Locate the cell with the specified text and output its [X, Y] center coordinate. 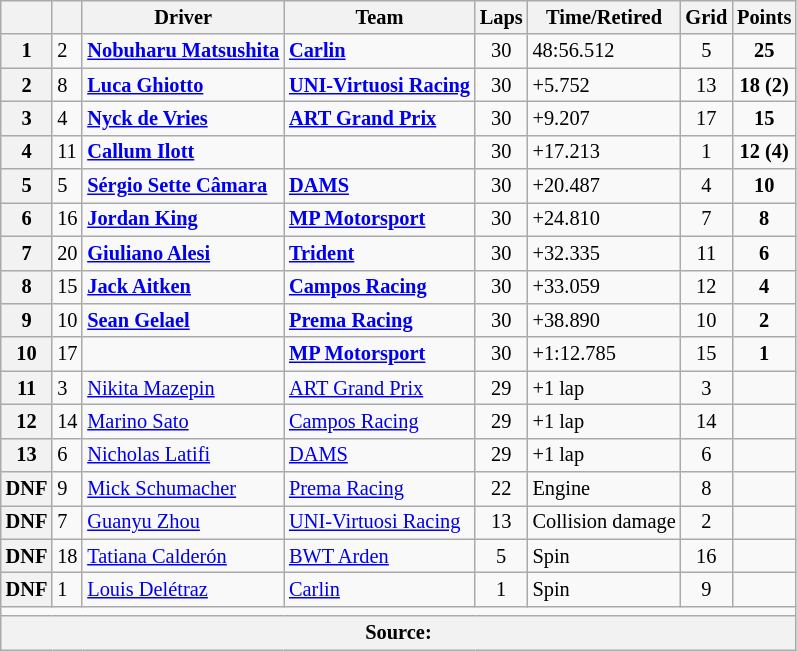
+9.207 [604, 118]
Time/Retired [604, 17]
Driver [183, 17]
+17.213 [604, 152]
12 (4) [764, 152]
48:56.512 [604, 51]
Callum Ilott [183, 152]
Tatiana Calderón [183, 556]
Giuliano Alesi [183, 253]
+24.810 [604, 219]
Trident [380, 253]
Engine [604, 489]
Grid [707, 17]
Luca Ghiotto [183, 85]
+20.487 [604, 186]
25 [764, 51]
Nyck de Vries [183, 118]
+32.335 [604, 253]
BWT Arden [380, 556]
+1:12.785 [604, 354]
22 [502, 489]
Marino Sato [183, 421]
Collision damage [604, 522]
Sean Gelael [183, 320]
Guanyu Zhou [183, 522]
Mick Schumacher [183, 489]
+5.752 [604, 85]
Laps [502, 17]
Nobuharu Matsushita [183, 51]
Sérgio Sette Câmara [183, 186]
18 [67, 556]
18 (2) [764, 85]
Points [764, 17]
Jordan King [183, 219]
Team [380, 17]
+33.059 [604, 287]
+38.890 [604, 320]
20 [67, 253]
Nicholas Latifi [183, 455]
Nikita Mazepin [183, 388]
Source: [398, 633]
Jack Aitken [183, 287]
Louis Delétraz [183, 589]
